Return the (x, y) coordinate for the center point of the cell that contains the specified text.  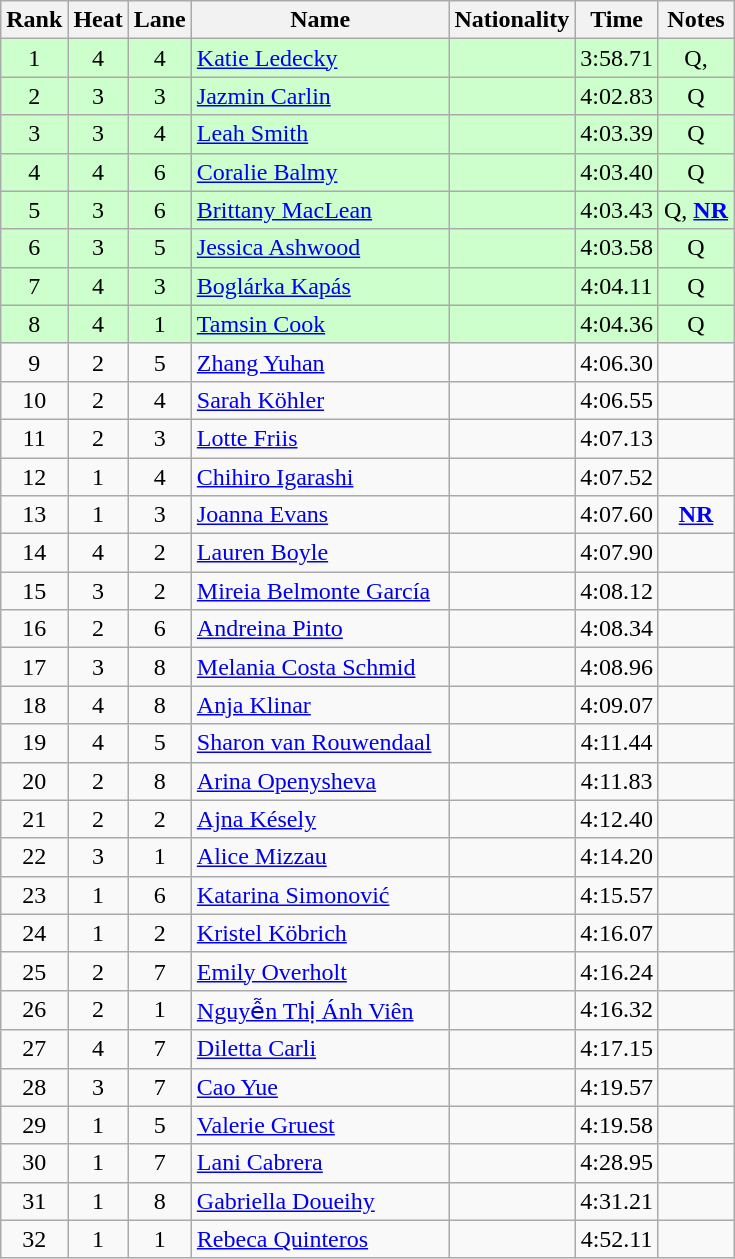
Jazmin Carlin (320, 96)
30 (34, 1163)
32 (34, 1239)
Nguyễn Thị Ánh Viên (320, 1010)
Chihiro Igarashi (320, 477)
4:19.58 (617, 1125)
4:15.57 (617, 895)
4:03.43 (617, 210)
4:06.30 (617, 362)
Anja Klinar (320, 705)
4:17.15 (617, 1049)
Valerie Gruest (320, 1125)
4:02.83 (617, 96)
28 (34, 1087)
23 (34, 895)
Katarina Simonović (320, 895)
Jessica Ashwood (320, 248)
20 (34, 781)
17 (34, 667)
Diletta Carli (320, 1049)
Lane (160, 20)
4:07.90 (617, 553)
Melania Costa Schmid (320, 667)
31 (34, 1201)
22 (34, 857)
Sharon van Rouwendaal (320, 743)
24 (34, 933)
13 (34, 515)
4:07.13 (617, 438)
Coralie Balmy (320, 172)
Kristel Köbrich (320, 933)
4:09.07 (617, 705)
Zhang Yuhan (320, 362)
4:08.12 (617, 591)
4:06.55 (617, 400)
21 (34, 819)
Tamsin Cook (320, 324)
4:04.11 (617, 286)
4:07.52 (617, 477)
4:14.20 (617, 857)
Gabriella Doueihy (320, 1201)
4:52.11 (617, 1239)
29 (34, 1125)
4:12.40 (617, 819)
Lauren Boyle (320, 553)
Name (320, 20)
4:03.39 (617, 134)
Andreina Pinto (320, 629)
18 (34, 705)
4:31.21 (617, 1201)
Heat (98, 20)
NR (696, 515)
4:19.57 (617, 1087)
Joanna Evans (320, 515)
Notes (696, 20)
Ajna Késely (320, 819)
12 (34, 477)
Rebeca Quinteros (320, 1239)
9 (34, 362)
4:28.95 (617, 1163)
Boglárka Kapás (320, 286)
4:16.07 (617, 933)
4:08.96 (617, 667)
Brittany MacLean (320, 210)
25 (34, 971)
4:08.34 (617, 629)
4:04.36 (617, 324)
26 (34, 1010)
Lotte Friis (320, 438)
Nationality (512, 20)
4:16.32 (617, 1010)
Alice Mizzau (320, 857)
16 (34, 629)
27 (34, 1049)
Cao Yue (320, 1087)
Q, NR (696, 210)
3:58.71 (617, 58)
15 (34, 591)
4:11.44 (617, 743)
Mireia Belmonte García (320, 591)
4:11.83 (617, 781)
4:03.58 (617, 248)
4:07.60 (617, 515)
Leah Smith (320, 134)
Lani Cabrera (320, 1163)
4:03.40 (617, 172)
Emily Overholt (320, 971)
Sarah Köhler (320, 400)
Rank (34, 20)
Time (617, 20)
4:16.24 (617, 971)
Arina Openysheva (320, 781)
14 (34, 553)
Q, (696, 58)
11 (34, 438)
19 (34, 743)
Katie Ledecky (320, 58)
10 (34, 400)
